Capture the cell that displays the provided text and extract its [X, Y] central coordinate. 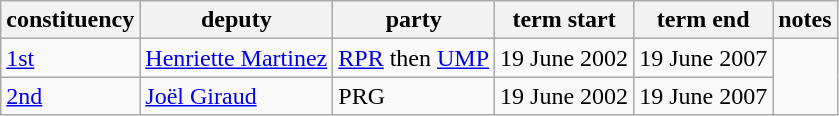
deputy [236, 20]
1st [70, 58]
term start [564, 20]
constituency [70, 20]
Joël Giraud [236, 96]
PRG [414, 96]
term end [704, 20]
RPR then UMP [414, 58]
party [414, 20]
notes [805, 20]
Henriette Martinez [236, 58]
2nd [70, 96]
